Search for the cell housing the specified text and yield its (x, y) center coordinate. 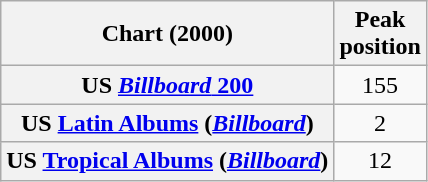
155 (380, 85)
Peakposition (380, 34)
US Billboard 200 (168, 85)
12 (380, 161)
US Latin Albums (Billboard) (168, 123)
2 (380, 123)
US Tropical Albums (Billboard) (168, 161)
Chart (2000) (168, 34)
